Provide the [X, Y] coordinate of the cell's center where the given text is located.  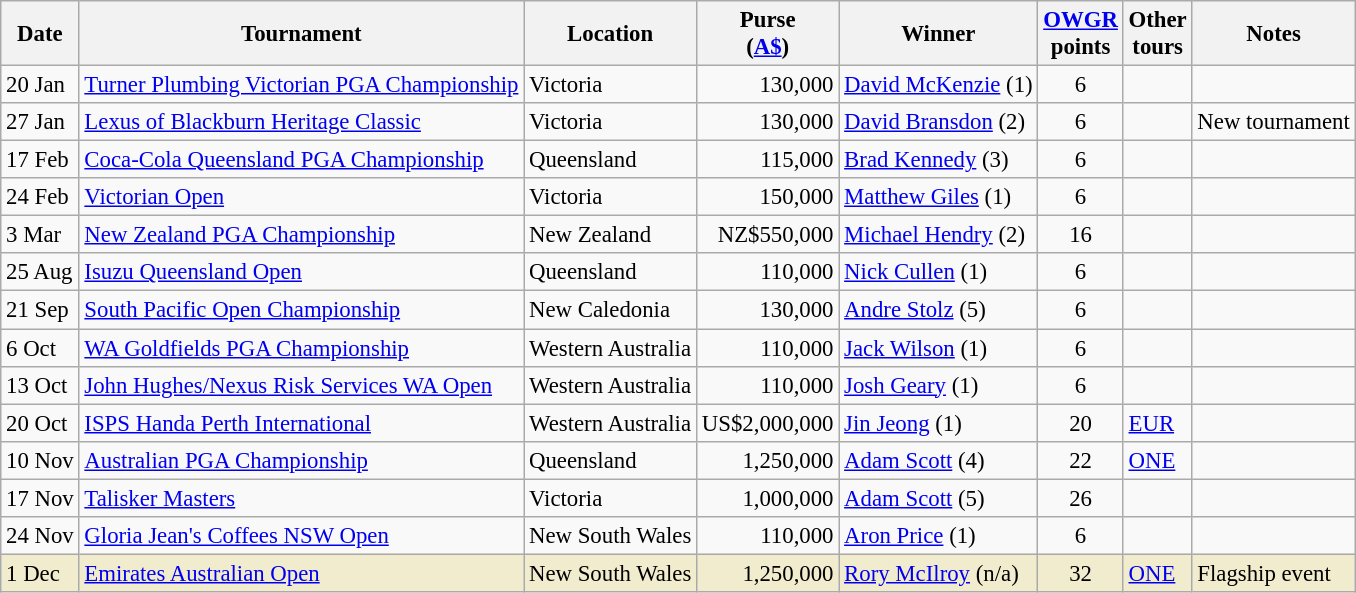
Emirates Australian Open [302, 573]
Andre Stolz (5) [938, 310]
Notes [1274, 34]
Othertours [1158, 34]
NZ$550,000 [768, 235]
Michael Hendry (2) [938, 235]
17 Feb [40, 160]
1 Dec [40, 573]
27 Jan [40, 122]
EUR [1158, 423]
New Zealand [610, 235]
24 Feb [40, 197]
115,000 [768, 160]
20 Oct [40, 423]
John Hughes/Nexus Risk Services WA Open [302, 385]
Jin Jeong (1) [938, 423]
21 Sep [40, 310]
Coca-Cola Queensland PGA Championship [302, 160]
Adam Scott (4) [938, 460]
25 Aug [40, 273]
13 Oct [40, 385]
Location [610, 34]
South Pacific Open Championship [302, 310]
Jack Wilson (1) [938, 348]
Talisker Masters [302, 498]
New tournament [1274, 122]
Date [40, 34]
David McKenzie (1) [938, 85]
6 Oct [40, 348]
Tournament [302, 34]
New Zealand PGA Championship [302, 235]
1,000,000 [768, 498]
Brad Kennedy (3) [938, 160]
Adam Scott (5) [938, 498]
Lexus of Blackburn Heritage Classic [302, 122]
20 [1080, 423]
Matthew Giles (1) [938, 197]
WA Goldfields PGA Championship [302, 348]
US$2,000,000 [768, 423]
32 [1080, 573]
Flagship event [1274, 573]
26 [1080, 498]
Winner [938, 34]
10 Nov [40, 460]
22 [1080, 460]
150,000 [768, 197]
Josh Geary (1) [938, 385]
Turner Plumbing Victorian PGA Championship [302, 85]
24 Nov [40, 536]
Rory McIlroy (n/a) [938, 573]
Aron Price (1) [938, 536]
3 Mar [40, 235]
Nick Cullen (1) [938, 273]
Australian PGA Championship [302, 460]
20 Jan [40, 85]
Purse(A$) [768, 34]
16 [1080, 235]
17 Nov [40, 498]
New Caledonia [610, 310]
OWGRpoints [1080, 34]
David Bransdon (2) [938, 122]
Victorian Open [302, 197]
Gloria Jean's Coffees NSW Open [302, 536]
ISPS Handa Perth International [302, 423]
Isuzu Queensland Open [302, 273]
